Find where the given text appears and provide that cell's center as (x, y) coordinate. 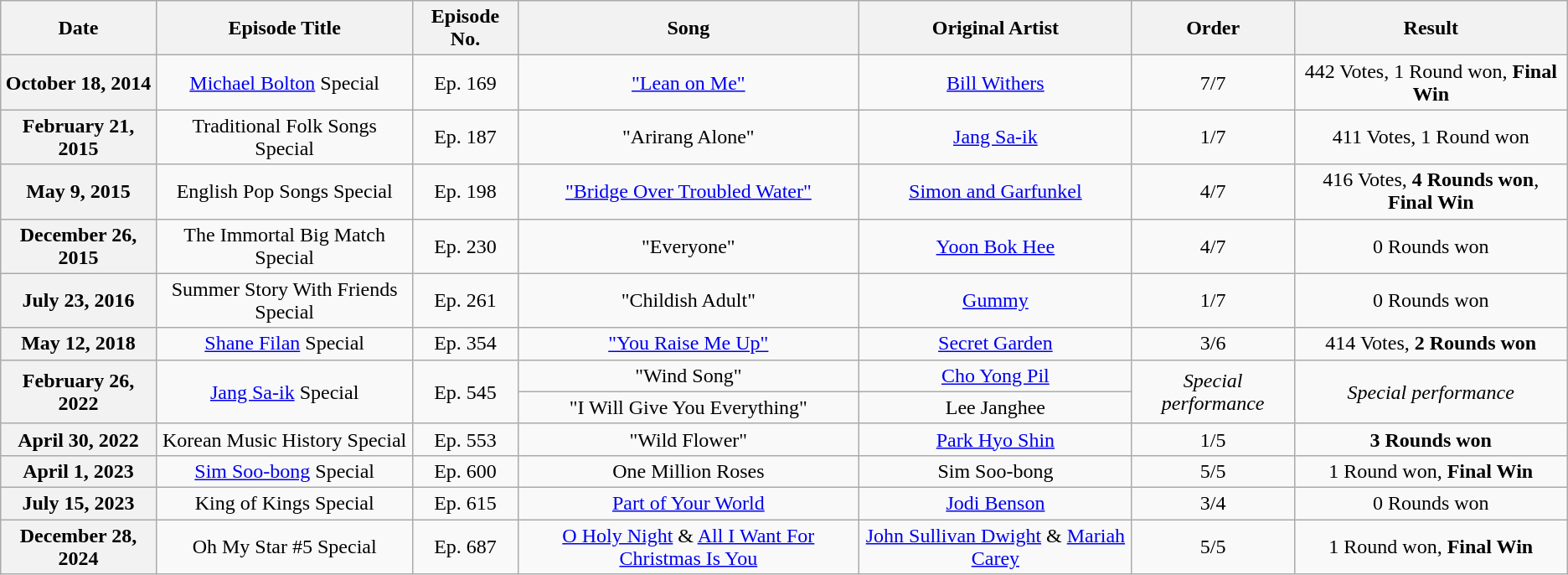
February 26, 2022 (79, 391)
"You Raise Me Up" (689, 344)
7/7 (1213, 82)
Order (1213, 28)
Ep. 600 (466, 471)
"Lean on Me" (689, 82)
1/5 (1213, 439)
414 Votes, 2 Rounds won (1431, 344)
Original Artist (995, 28)
Part of Your World (689, 503)
Date (79, 28)
Ep. 553 (466, 439)
February 21, 2015 (79, 137)
3/4 (1213, 503)
The Immortal Big Match Special (285, 246)
Episode No. (466, 28)
English Pop Songs Special (285, 191)
442 Votes, 1 Round won, Final Win (1431, 82)
Ep. 354 (466, 344)
"Bridge Over Troubled Water" (689, 191)
Ep. 687 (466, 547)
416 Votes, 4 Rounds won, Final Win (1431, 191)
Ep. 169 (466, 82)
Ep. 545 (466, 391)
Jang Sa-ik Special (285, 391)
Ep. 198 (466, 191)
Result (1431, 28)
Song (689, 28)
King of Kings Special (285, 503)
Oh My Star #5 Special (285, 547)
Korean Music History Special (285, 439)
December 28, 2024 (79, 547)
"Everyone" (689, 246)
Ep. 261 (466, 300)
October 18, 2014 (79, 82)
Michael Bolton Special (285, 82)
December 26, 2015 (79, 246)
Simon and Garfunkel (995, 191)
"Arirang Alone" (689, 137)
Gummy (995, 300)
411 Votes, 1 Round won (1431, 137)
"Wild Flower" (689, 439)
Summer Story With Friends Special (285, 300)
3/6 (1213, 344)
Lee Janghee (995, 407)
"Childish Adult" (689, 300)
May 12, 2018 (79, 344)
Ep. 230 (466, 246)
Ep. 615 (466, 503)
Sim Soo-bong (995, 471)
3 Rounds won (1431, 439)
April 1, 2023 (79, 471)
May 9, 2015 (79, 191)
Yoon Bok Hee (995, 246)
Jodi Benson (995, 503)
July 15, 2023 (79, 503)
"I Will Give You Everything" (689, 407)
Ep. 187 (466, 137)
John Sullivan Dwight & Mariah Carey (995, 547)
Secret Garden (995, 344)
Park Hyo Shin (995, 439)
July 23, 2016 (79, 300)
Traditional Folk Songs Special (285, 137)
O Holy Night & All I Want For Christmas Is You (689, 547)
April 30, 2022 (79, 439)
Shane Filan Special (285, 344)
Cho Yong Pil (995, 376)
One Million Roses (689, 471)
"Wind Song" (689, 376)
Sim Soo-bong Special (285, 471)
Jang Sa-ik (995, 137)
Bill Withers (995, 82)
Episode Title (285, 28)
